Detect which cell encompasses the target text, then output its (x, y) center coordinate. 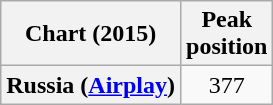
Peakposition (227, 34)
Chart (2015) (91, 34)
377 (227, 85)
Russia (Airplay) (91, 85)
